Scan for the cell matching the given text and deliver its (X, Y) coordinate at center. 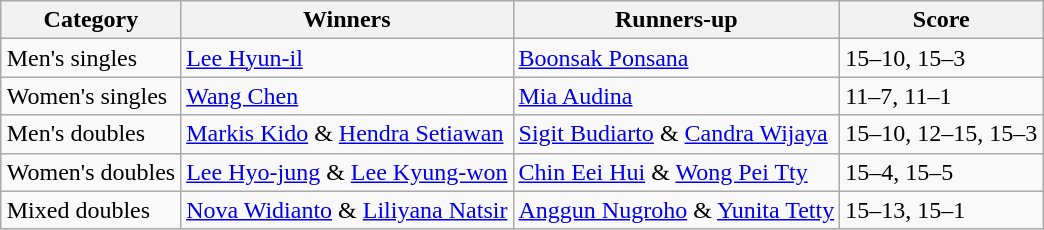
Category (90, 20)
15–4, 15–5 (942, 172)
15–13, 15–1 (942, 210)
15–10, 15–3 (942, 58)
Runners-up (676, 20)
Boonsak Ponsana (676, 58)
Lee Hyun-il (347, 58)
Nova Widianto & Liliyana Natsir (347, 210)
Score (942, 20)
11–7, 11–1 (942, 96)
Mixed doubles (90, 210)
Anggun Nugroho & Yunita Tetty (676, 210)
15–10, 12–15, 15–3 (942, 134)
Markis Kido & Hendra Setiawan (347, 134)
Sigit Budiarto & Candra Wijaya (676, 134)
Women's doubles (90, 172)
Winners (347, 20)
Men's singles (90, 58)
Wang Chen (347, 96)
Men's doubles (90, 134)
Mia Audina (676, 96)
Chin Eei Hui & Wong Pei Tty (676, 172)
Lee Hyo-jung & Lee Kyung-won (347, 172)
Women's singles (90, 96)
